Output the (x, y) coordinate of the center of the cell containing the given text.  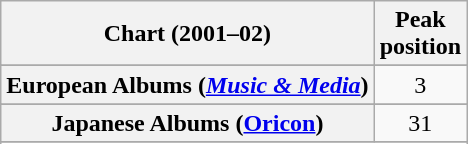
Chart (2001–02) (188, 34)
31 (420, 123)
3 (420, 85)
Peakposition (420, 34)
European Albums (Music & Media) (188, 85)
Japanese Albums (Oricon) (188, 123)
